Return the [X, Y] coordinate for the center point of the cell that contains the specified text.  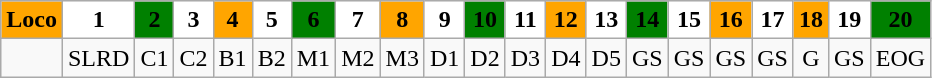
M3 [402, 58]
14 [647, 20]
6 [313, 20]
19 [849, 20]
M1 [313, 58]
17 [773, 20]
M2 [358, 58]
EOG [900, 58]
9 [444, 20]
7 [358, 20]
10 [485, 20]
D5 [606, 58]
B2 [272, 58]
C1 [154, 58]
D1 [444, 58]
5 [272, 20]
13 [606, 20]
15 [689, 20]
D2 [485, 58]
12 [566, 20]
16 [731, 20]
D3 [525, 58]
SLRD [98, 58]
8 [402, 20]
18 [810, 20]
2 [154, 20]
11 [525, 20]
D4 [566, 58]
1 [98, 20]
3 [194, 20]
4 [232, 20]
Loco [32, 20]
20 [900, 20]
C2 [194, 58]
B1 [232, 58]
G [810, 58]
